Capture the cell that displays the provided text and extract its (X, Y) central coordinate. 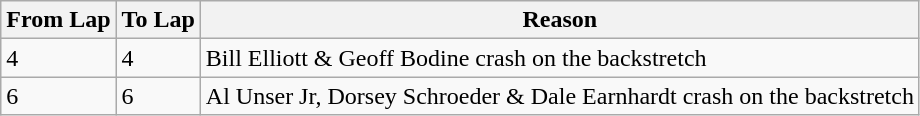
Bill Elliott & Geoff Bodine crash on the backstretch (560, 58)
From Lap (58, 20)
To Lap (158, 20)
Reason (560, 20)
Al Unser Jr, Dorsey Schroeder & Dale Earnhardt crash on the backstretch (560, 96)
